Output the [X, Y] coordinate of the center of the cell containing the given text.  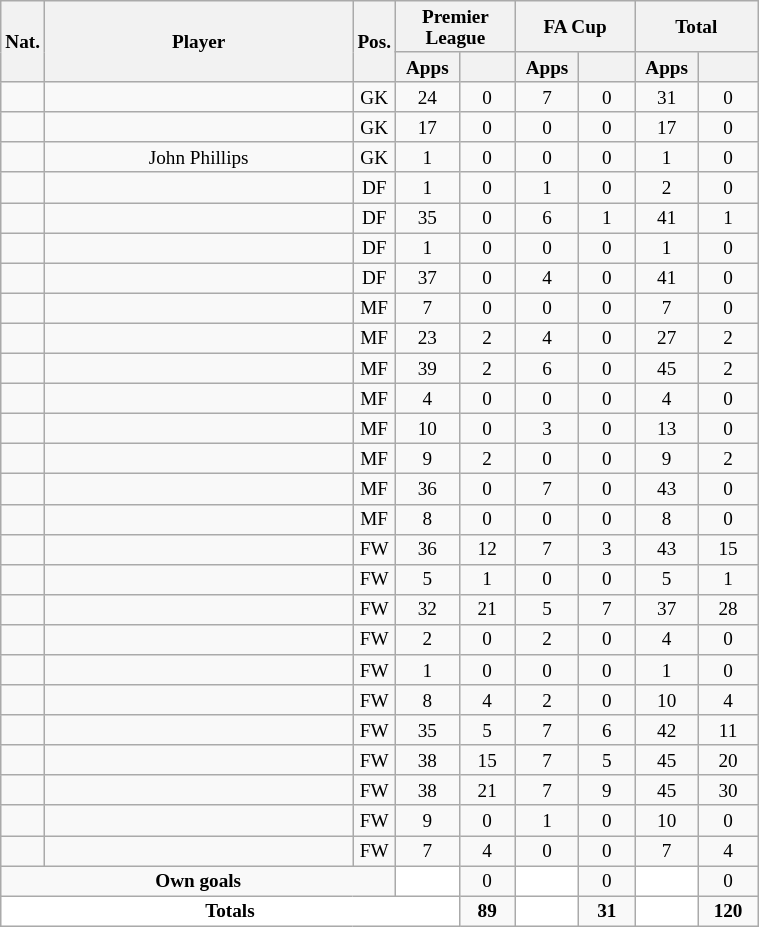
32 [428, 609]
39 [428, 368]
30 [728, 790]
12 [487, 549]
27 [667, 338]
Pos. [374, 42]
John Phillips [199, 157]
42 [667, 730]
Own goals [198, 880]
11 [728, 730]
23 [428, 338]
Totals [230, 911]
13 [667, 428]
89 [487, 911]
20 [728, 760]
120 [728, 911]
Player [199, 42]
24 [428, 97]
Total [696, 26]
28 [728, 609]
Premier League [456, 26]
FA Cup [575, 26]
Nat. [23, 42]
